Output the [X, Y] coordinate of the center of the cell containing the given text.  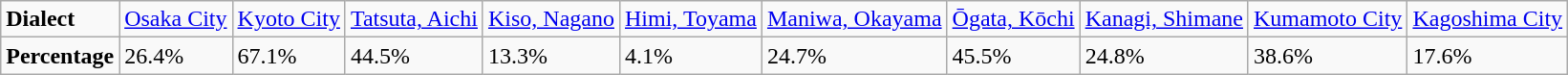
Maniwa, Okayama [854, 19]
44.5% [414, 56]
17.6% [1488, 56]
Ōgata, Kōchi [1013, 19]
24.8% [1164, 56]
Tatsuta, Aichi [414, 19]
Dialect [60, 19]
Kumamoto City [1327, 19]
Kagoshima City [1488, 19]
4.1% [690, 56]
67.1% [289, 56]
Percentage [60, 56]
38.6% [1327, 56]
Himi, Toyama [690, 19]
13.3% [550, 56]
26.4% [176, 56]
Kanagi, Shimane [1164, 19]
Osaka City [176, 19]
Kiso, Nagano [550, 19]
24.7% [854, 56]
45.5% [1013, 56]
Kyoto City [289, 19]
